Locate the cell with the specified text and output its (X, Y) center coordinate. 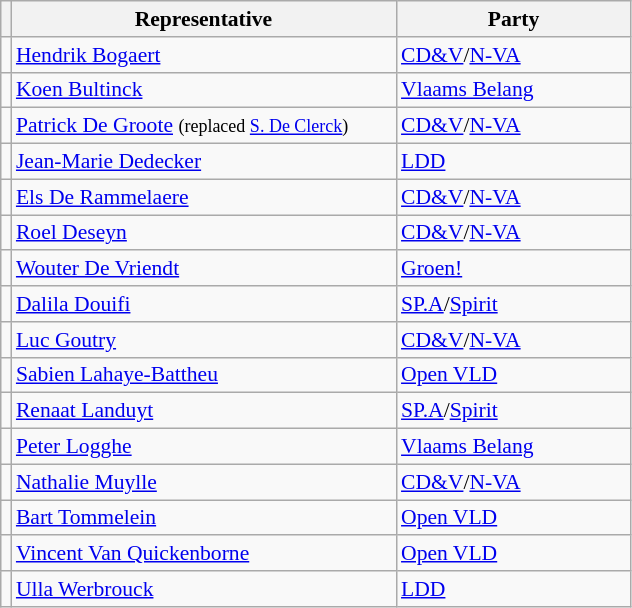
Dalila Douifi (204, 304)
Roel Deseyn (204, 233)
Wouter De Vriendt (204, 269)
Groen! (514, 269)
Jean-Marie Dedecker (204, 162)
Vincent Van Quickenborne (204, 554)
Koen Bultinck (204, 90)
Party (514, 19)
Patrick De Groote (replaced S. De Clerck) (204, 126)
Sabien Lahaye-Battheu (204, 375)
Nathalie Muylle (204, 482)
Els De Rammelaere (204, 197)
Luc Goutry (204, 340)
Renaat Landuyt (204, 411)
Representative (204, 19)
Peter Logghe (204, 447)
Hendrik Bogaert (204, 55)
Ulla Werbrouck (204, 589)
Bart Tommelein (204, 518)
